Detect which cell encompasses the target text, then output its [x, y] center coordinate. 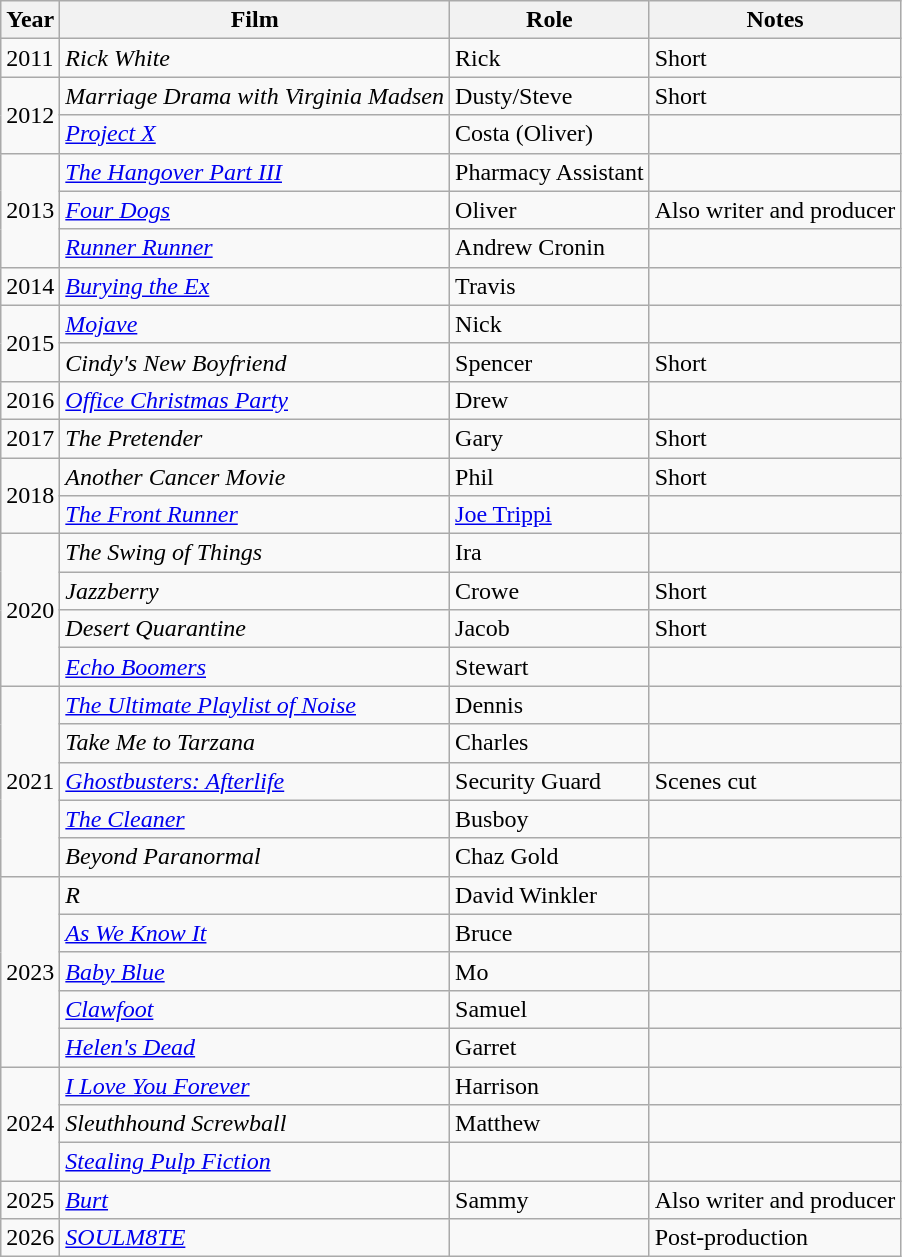
Stealing Pulp Fiction [255, 1162]
Travis [550, 286]
2024 [30, 1123]
Garret [550, 1047]
Samuel [550, 1009]
2012 [30, 115]
2026 [30, 1238]
Dennis [550, 705]
Another Cancer Movie [255, 477]
Desert Quarantine [255, 629]
2014 [30, 286]
Burying the Ex [255, 286]
Dusty/Steve [550, 96]
Notes [775, 20]
Gary [550, 438]
R [255, 895]
Spencer [550, 362]
Rick [550, 58]
Phil [550, 477]
Baby Blue [255, 971]
Rick White [255, 58]
Film [255, 20]
Costa (Oliver) [550, 134]
Burt [255, 1200]
2025 [30, 1200]
Jacob [550, 629]
The Front Runner [255, 515]
2021 [30, 781]
Post-production [775, 1238]
2016 [30, 400]
2020 [30, 610]
The Cleaner [255, 819]
Sammy [550, 1200]
2011 [30, 58]
Year [30, 20]
Role [550, 20]
Drew [550, 400]
2013 [30, 210]
Mo [550, 971]
Clawfoot [255, 1009]
Echo Boomers [255, 667]
Beyond Paranormal [255, 857]
The Ultimate Playlist of Noise [255, 705]
David Winkler [550, 895]
Cindy's New Boyfriend [255, 362]
Four Dogs [255, 210]
Security Guard [550, 781]
The Hangover Part III [255, 172]
Charles [550, 743]
Office Christmas Party [255, 400]
I Love You Forever [255, 1085]
Oliver [550, 210]
2018 [30, 496]
Andrew Cronin [550, 248]
Mojave [255, 324]
Stewart [550, 667]
Nick [550, 324]
2015 [30, 343]
The Pretender [255, 438]
Ira [550, 553]
2017 [30, 438]
Jazzberry [255, 591]
Chaz Gold [550, 857]
The Swing of Things [255, 553]
Busboy [550, 819]
Matthew [550, 1124]
Sleuthhound Screwball [255, 1124]
Take Me to Tarzana [255, 743]
Harrison [550, 1085]
2023 [30, 971]
Marriage Drama with Virginia Madsen [255, 96]
Scenes cut [775, 781]
SOULM8TE [255, 1238]
Pharmacy Assistant [550, 172]
Project X [255, 134]
Runner Runner [255, 248]
Joe Trippi [550, 515]
Crowe [550, 591]
Helen's Dead [255, 1047]
As We Know It [255, 933]
Bruce [550, 933]
Ghostbusters: Afterlife [255, 781]
